Provide the (x, y) coordinate of the cell's center where the given text is located.  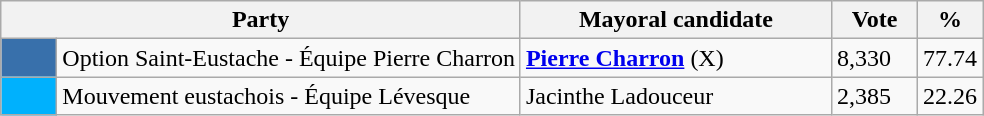
8,330 (874, 58)
Mayoral candidate (676, 20)
Vote (874, 20)
Mouvement eustachois - Équipe Lévesque (289, 96)
Pierre Charron (X) (676, 58)
Option Saint-Eustache - Équipe Pierre Charron (289, 58)
Jacinthe Ladouceur (676, 96)
22.26 (950, 96)
% (950, 20)
Party (261, 20)
2,385 (874, 96)
77.74 (950, 58)
